Provide the [x, y] coordinate of the cell's center where the given text is located.  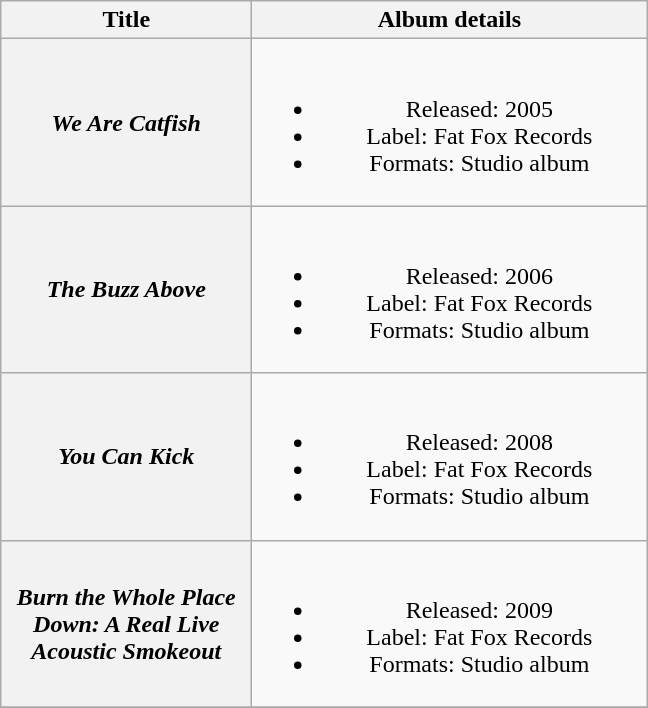
Released: 2005Label: Fat Fox RecordsFormats: Studio album [450, 122]
Album details [450, 20]
Title [126, 20]
We Are Catfish [126, 122]
Released: 2006Label: Fat Fox RecordsFormats: Studio album [450, 290]
The Buzz Above [126, 290]
Released: 2009Label: Fat Fox RecordsFormats: Studio album [450, 624]
Released: 2008Label: Fat Fox RecordsFormats: Studio album [450, 456]
You Can Kick [126, 456]
Burn the Whole Place Down: A Real Live Acoustic Smokeout [126, 624]
